Locate the cell with the specified text and output its [X, Y] center coordinate. 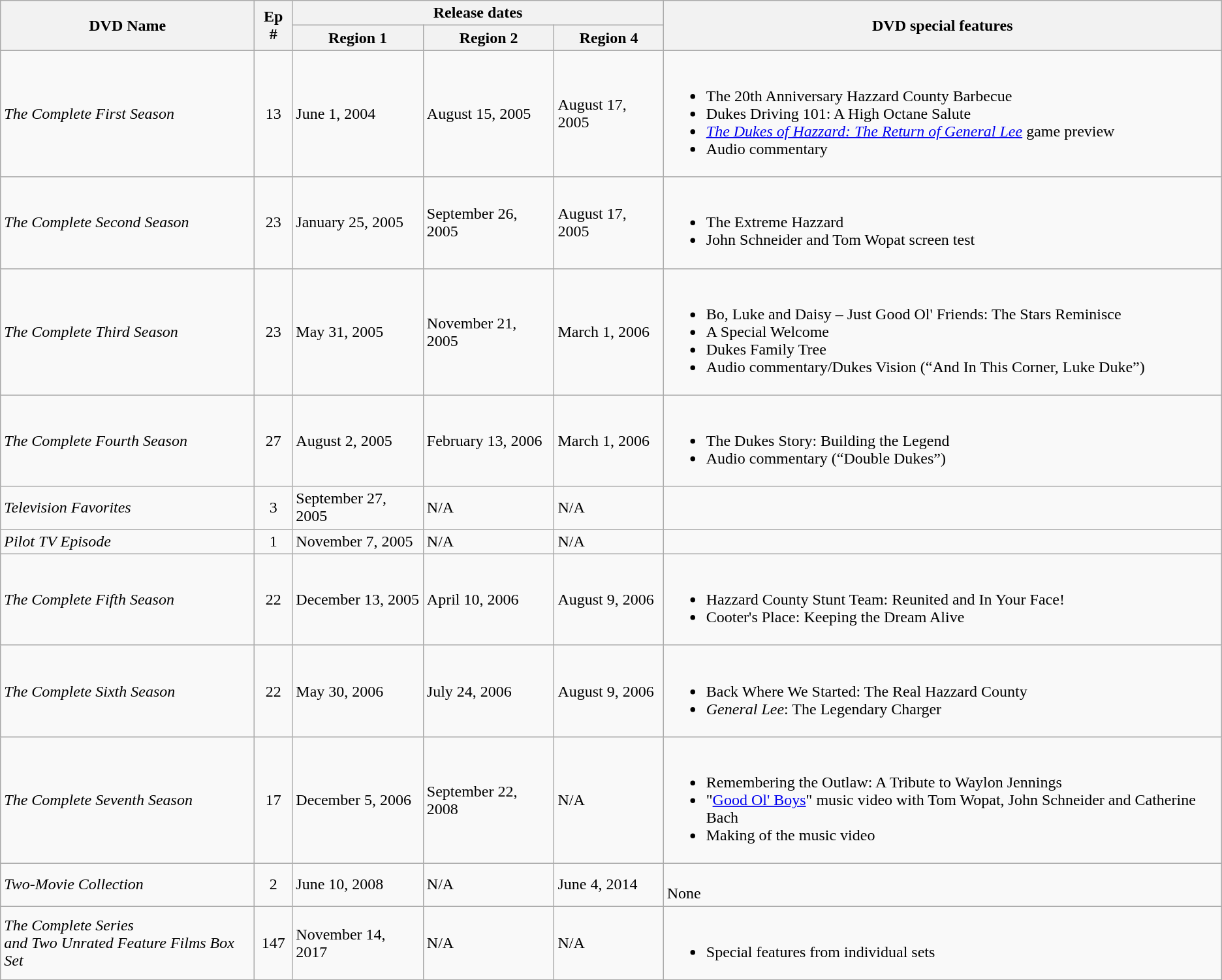
Two-Movie Collection [128, 884]
Pilot TV Episode [128, 541]
Region 4 [608, 38]
Television Favorites [128, 508]
May 31, 2005 [358, 332]
3 [274, 508]
1 [274, 541]
July 24, 2006 [488, 691]
The Extreme HazzardJohn Schneider and Tom Wopat screen test [943, 223]
June 10, 2008 [358, 884]
The Complete Second Season [128, 223]
November 14, 2017 [358, 943]
May 30, 2006 [358, 691]
April 10, 2006 [488, 599]
June 4, 2014 [608, 884]
Hazzard County Stunt Team: Reunited and In Your Face!Cooter's Place: Keeping the Dream Alive [943, 599]
The Complete Third Season [128, 332]
August 15, 2005 [488, 114]
27 [274, 441]
August 2, 2005 [358, 441]
Region 2 [488, 38]
The Dukes Story: Building the LegendAudio commentary (“Double Dukes”) [943, 441]
February 13, 2006 [488, 441]
The Complete First Season [128, 114]
Ep # [274, 25]
December 5, 2006 [358, 800]
September 27, 2005 [358, 508]
Region 1 [358, 38]
December 13, 2005 [358, 599]
Back Where We Started: The Real Hazzard CountyGeneral Lee: The Legendary Charger [943, 691]
DVD Name [128, 25]
2 [274, 884]
The Complete Fourth Season [128, 441]
Release dates [478, 13]
13 [274, 114]
The Complete Sixth Season [128, 691]
Special features from individual sets [943, 943]
The Complete Fifth Season [128, 599]
147 [274, 943]
November 7, 2005 [358, 541]
September 26, 2005 [488, 223]
November 21, 2005 [488, 332]
17 [274, 800]
The Complete Seventh Season [128, 800]
June 1, 2004 [358, 114]
The Complete Series and Two Unrated Feature Films Box Set [128, 943]
DVD special features [943, 25]
September 22, 2008 [488, 800]
None [943, 884]
January 25, 2005 [358, 223]
